Find where the given text appears and provide that cell's center as [X, Y] coordinate. 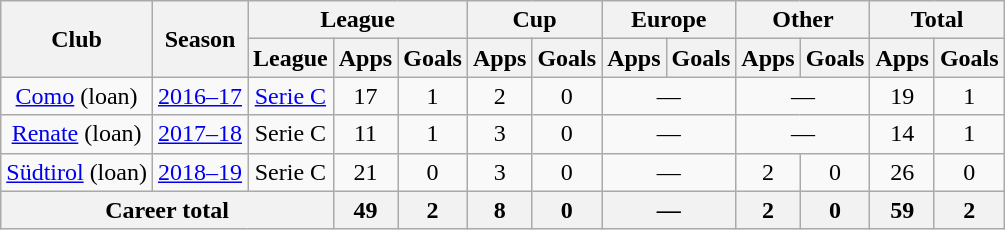
59 [902, 210]
Career total [168, 210]
14 [902, 134]
8 [499, 210]
26 [902, 172]
21 [365, 172]
49 [365, 210]
Other [803, 20]
Cup [534, 20]
2016–17 [200, 96]
Renate (loan) [77, 134]
Südtirol (loan) [77, 172]
Como (loan) [77, 96]
11 [365, 134]
2017–18 [200, 134]
Season [200, 39]
17 [365, 96]
Total [937, 20]
2018–19 [200, 172]
19 [902, 96]
Europe [669, 20]
Club [77, 39]
